Output the (X, Y) coordinate of the center of the cell containing the given text.  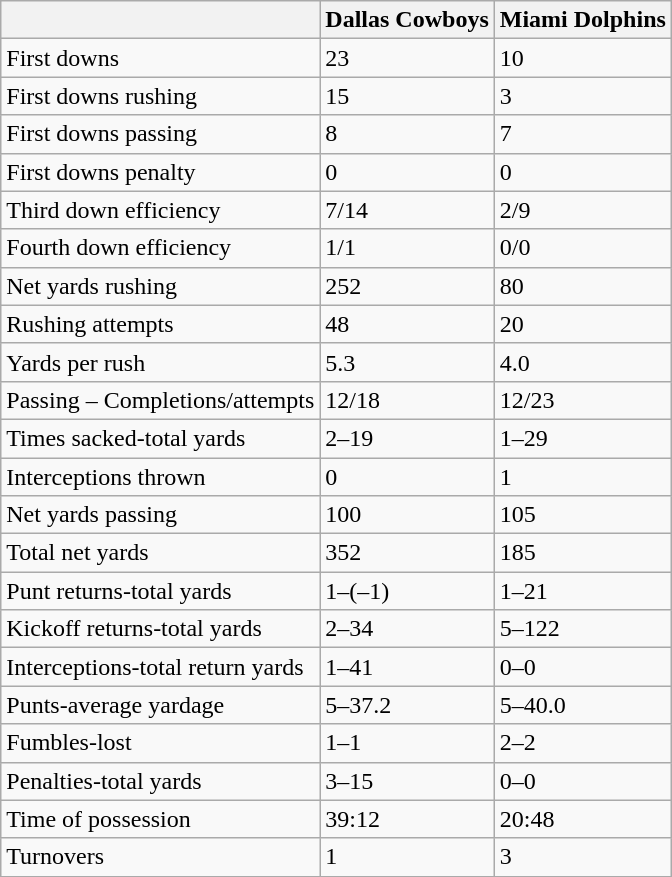
48 (407, 324)
20 (582, 324)
1/1 (407, 248)
100 (407, 515)
Miami Dolphins (582, 20)
5.3 (407, 362)
Total net yards (160, 553)
12/18 (407, 400)
Fumbles-lost (160, 743)
2–2 (582, 743)
Rushing attempts (160, 324)
5–40.0 (582, 705)
0/0 (582, 248)
First downs rushing (160, 96)
Fourth down efficiency (160, 248)
15 (407, 96)
Passing – Completions/attempts (160, 400)
23 (407, 58)
2/9 (582, 210)
1–(–1) (407, 591)
1–41 (407, 667)
Interceptions thrown (160, 477)
Net yards rushing (160, 286)
Kickoff returns-total yards (160, 629)
Third down efficiency (160, 210)
1–1 (407, 743)
39:12 (407, 819)
7/14 (407, 210)
5–37.2 (407, 705)
Net yards passing (160, 515)
First downs passing (160, 134)
3–15 (407, 781)
Interceptions-total return yards (160, 667)
2–34 (407, 629)
80 (582, 286)
Penalties-total yards (160, 781)
8 (407, 134)
252 (407, 286)
First downs (160, 58)
352 (407, 553)
Times sacked-total yards (160, 438)
1–29 (582, 438)
Punts-average yardage (160, 705)
Yards per rush (160, 362)
185 (582, 553)
20:48 (582, 819)
10 (582, 58)
7 (582, 134)
5–122 (582, 629)
12/23 (582, 400)
2–19 (407, 438)
Punt returns-total yards (160, 591)
105 (582, 515)
Dallas Cowboys (407, 20)
First downs penalty (160, 172)
Time of possession (160, 819)
Turnovers (160, 857)
1–21 (582, 591)
4.0 (582, 362)
